Identify which cell holds the provided text, then report its [X, Y] central coordinate. 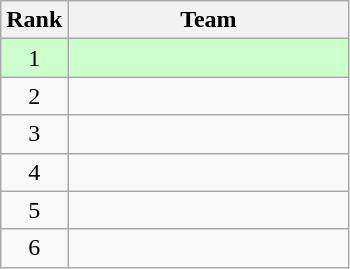
1 [34, 58]
Rank [34, 20]
6 [34, 248]
Team [208, 20]
5 [34, 210]
4 [34, 172]
2 [34, 96]
3 [34, 134]
